Provide the [x, y] coordinate of the cell's center where the given text is located.  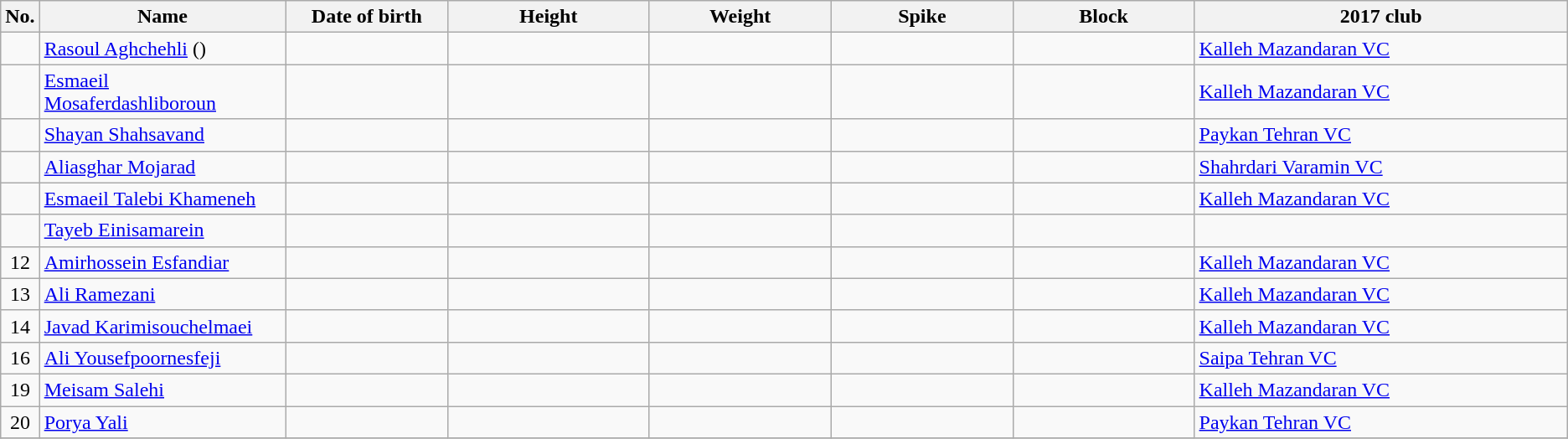
19 [20, 390]
Height [549, 17]
Ali Yousefpoornesfeji [162, 358]
20 [20, 421]
Porya Yali [162, 421]
Weight [740, 17]
Meisam Salehi [162, 390]
Ali Ramezani [162, 294]
Amirhossein Esfandiar [162, 262]
Spike [923, 17]
12 [20, 262]
Saipa Tehran VC [1380, 358]
Aliasghar Mojarad [162, 167]
13 [20, 294]
Block [1104, 17]
Name [162, 17]
Esmaeil Talebi Khameneh [162, 199]
2017 club [1380, 17]
No. [20, 17]
Shayan Shahsavand [162, 135]
Date of birth [367, 17]
Tayeb Einisamarein [162, 230]
16 [20, 358]
14 [20, 326]
Rasoul Aghchehli () [162, 49]
Esmaeil Mosaferdashliboroun [162, 92]
Javad Karimisouchelmaei [162, 326]
Shahrdari Varamin VC [1380, 167]
